For the text-containing cell, return its midpoint in (x, y) coordinate format. 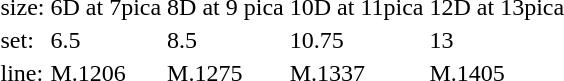
8.5 (226, 40)
10.75 (356, 40)
6.5 (106, 40)
